Scan for the cell matching the given text and deliver its [x, y] coordinate at center. 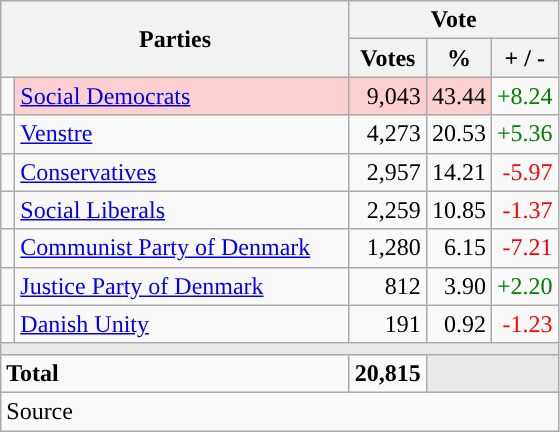
2,259 [388, 210]
3.90 [458, 286]
20,815 [388, 373]
20.53 [458, 134]
Total [176, 373]
Danish Unity [182, 324]
Conservatives [182, 172]
% [458, 58]
Venstre [182, 134]
-1.23 [524, 324]
6.15 [458, 248]
9,043 [388, 96]
-7.21 [524, 248]
Social Democrats [182, 96]
Votes [388, 58]
Source [280, 411]
4,273 [388, 134]
43.44 [458, 96]
-5.97 [524, 172]
Social Liberals [182, 210]
2,957 [388, 172]
+5.36 [524, 134]
10.85 [458, 210]
0.92 [458, 324]
191 [388, 324]
812 [388, 286]
+2.20 [524, 286]
+8.24 [524, 96]
-1.37 [524, 210]
Communist Party of Denmark [182, 248]
14.21 [458, 172]
Vote [454, 20]
1,280 [388, 248]
Justice Party of Denmark [182, 286]
+ / - [524, 58]
Parties [176, 39]
